Output the [X, Y] coordinate of the center of the cell containing the given text.  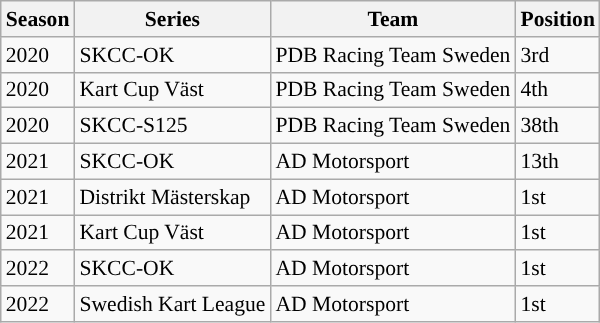
4th [557, 90]
Series [172, 19]
Position [557, 19]
Swedish Kart League [172, 304]
Season [38, 19]
Team [392, 19]
Distrikt Mästerskap [172, 197]
13th [557, 162]
SKCC-S125 [172, 126]
38th [557, 126]
3rd [557, 55]
